Provide the (X, Y) coordinate of the cell's center where the given text is located.  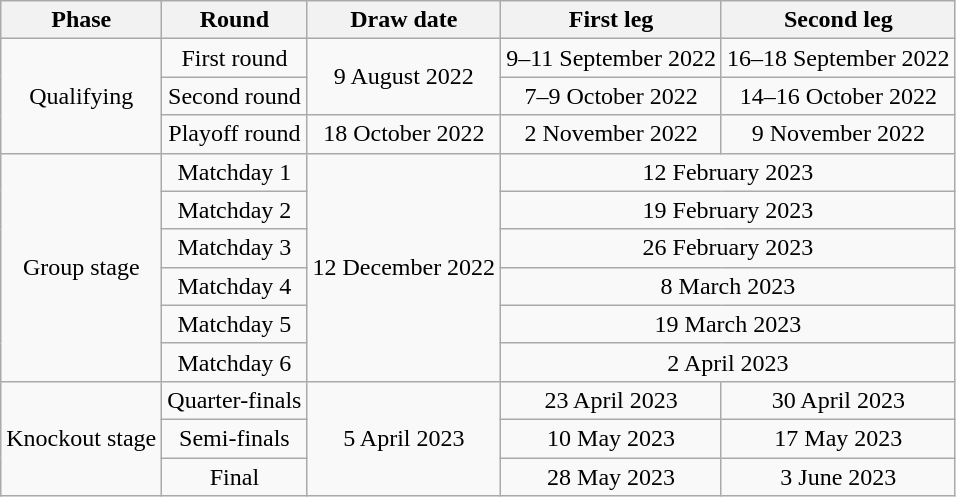
Knockout stage (82, 438)
Playoff round (234, 134)
26 February 2023 (728, 248)
5 April 2023 (404, 438)
10 May 2023 (612, 438)
18 October 2022 (404, 134)
Matchday 2 (234, 210)
30 April 2023 (838, 400)
Semi-finals (234, 438)
16–18 September 2022 (838, 58)
Group stage (82, 267)
Matchday 1 (234, 172)
2 November 2022 (612, 134)
19 February 2023 (728, 210)
Qualifying (82, 96)
19 March 2023 (728, 324)
Matchday 5 (234, 324)
12 February 2023 (728, 172)
Second round (234, 96)
2 April 2023 (728, 362)
Matchday 6 (234, 362)
9 August 2022 (404, 77)
Round (234, 20)
Quarter-finals (234, 400)
23 April 2023 (612, 400)
3 June 2023 (838, 477)
Final (234, 477)
First round (234, 58)
First leg (612, 20)
12 December 2022 (404, 267)
Second leg (838, 20)
28 May 2023 (612, 477)
Matchday 3 (234, 248)
14–16 October 2022 (838, 96)
7–9 October 2022 (612, 96)
Draw date (404, 20)
8 March 2023 (728, 286)
9–11 September 2022 (612, 58)
Phase (82, 20)
17 May 2023 (838, 438)
Matchday 4 (234, 286)
9 November 2022 (838, 134)
